Return the [X, Y] coordinate for the center point of the cell that contains the specified text.  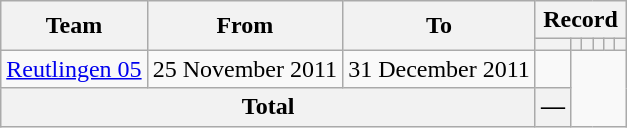
To [440, 26]
— [552, 107]
Total [268, 107]
Team [74, 26]
Reutlingen 05 [74, 69]
Record [580, 20]
25 November 2011 [244, 69]
31 December 2011 [440, 69]
From [244, 26]
